Return the (X, Y) coordinate for the center point of the cell that contains the specified text.  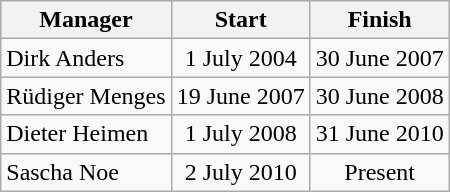
Dirk Anders (86, 58)
Rüdiger Menges (86, 96)
Finish (380, 20)
2 July 2010 (240, 172)
19 June 2007 (240, 96)
Sascha Noe (86, 172)
Start (240, 20)
30 June 2008 (380, 96)
Present (380, 172)
Dieter Heimen (86, 134)
31 June 2010 (380, 134)
1 July 2004 (240, 58)
Manager (86, 20)
30 June 2007 (380, 58)
1 July 2008 (240, 134)
